Scan for the cell matching the given text and deliver its (X, Y) coordinate at center. 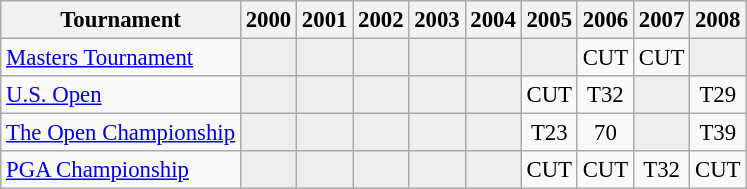
2005 (549, 20)
2003 (437, 20)
2000 (268, 20)
PGA Championship (121, 170)
2006 (605, 20)
T23 (549, 133)
70 (605, 133)
T39 (718, 133)
2008 (718, 20)
T29 (718, 95)
The Open Championship (121, 133)
U.S. Open (121, 95)
2004 (493, 20)
Masters Tournament (121, 58)
2001 (325, 20)
2007 (661, 20)
2002 (381, 20)
Tournament (121, 20)
